From the cell containing the given text, extract its center point as (X, Y) coordinate. 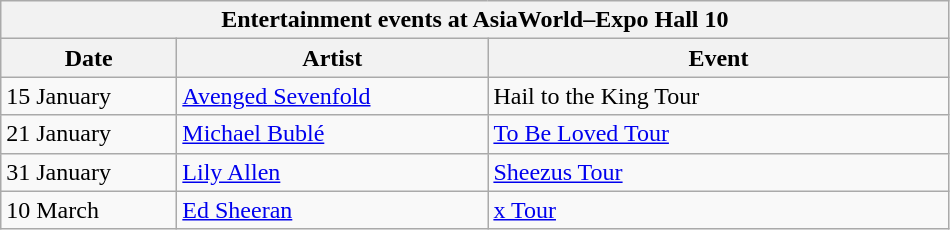
Sheezus Tour (718, 172)
x Tour (718, 210)
Lily Allen (332, 172)
Event (718, 58)
Michael Bublé (332, 134)
31 January (89, 172)
To Be Loved Tour (718, 134)
15 January (89, 96)
Ed Sheeran (332, 210)
Entertainment events at AsiaWorld–Expo Hall 10 (475, 20)
Artist (332, 58)
10 March (89, 210)
Date (89, 58)
Avenged Sevenfold (332, 96)
Hail to the King Tour (718, 96)
21 January (89, 134)
